Determine the [X, Y] coordinate at the center of the cell enclosing the given text.  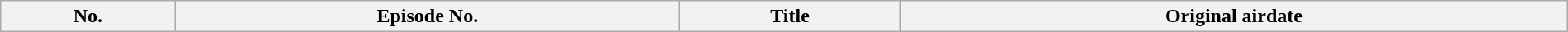
Episode No. [427, 16]
Original airdate [1234, 16]
No. [88, 16]
Title [791, 16]
